Return [X, Y] of the center of cell containing provided text 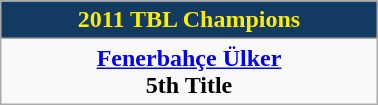
2011 TBL Champions [189, 20]
Fenerbahçe Ülker5th Title [189, 72]
